Locate the cell with the specified text and output its (x, y) center coordinate. 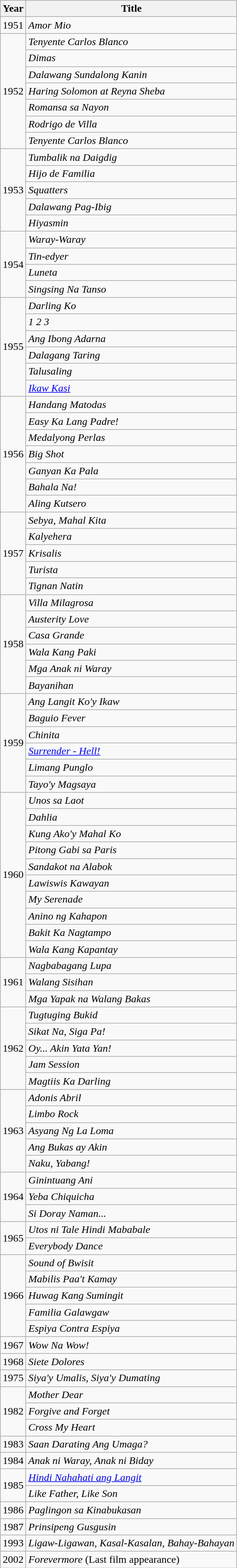
Dahlia (132, 817)
1968 (13, 1362)
Naku, Yabang! (132, 1164)
Sebya, Mahal Kita (132, 520)
Paglingon sa Kinabukasan (132, 1510)
1985 (13, 1485)
Squatters (132, 190)
1960 (13, 875)
Oy... Akin Yata Yan! (132, 1048)
Medalyong Perlas (132, 437)
Tumbalik na Daigdig (132, 157)
Sound of Bwisit (132, 1263)
Title (132, 9)
Ang Langit Ko'y Ikaw (132, 701)
2002 (13, 1560)
Walang Sisihan (132, 982)
Krisalis (132, 553)
Dalawang Sundalong Kanin (132, 75)
Villa Milagrosa (132, 603)
Ginintuang Ani (132, 1180)
1957 (13, 553)
Rodrigo de Villa (132, 124)
Mga Anak ni Waray (132, 668)
Forevermore (Last film appearance) (132, 1560)
Tayo'y Magsaya (132, 784)
Romansa sa Nayon (132, 108)
Nagbabagang Lupa (132, 965)
Tugtuging Bukid (132, 1015)
Asyang Ng La Loma (132, 1131)
Siya'y Umalis, Siya'y Dumating (132, 1378)
Handang Matodas (132, 404)
Easy Ka Lang Padre! (132, 421)
1965 (13, 1238)
1954 (13, 264)
Utos ni Tale Hindi Mababale (132, 1229)
Baguio Fever (132, 718)
Hindi Nahahati ang Langit (132, 1477)
Austerity Love (132, 619)
1975 (13, 1378)
Wala Kang Paki (132, 652)
Yeba Chiquicha (132, 1196)
Singsing Na Tanso (132, 289)
1993 (13, 1543)
Limang Punglo (132, 768)
Unos sa Laot (132, 801)
1984 (13, 1460)
1953 (13, 190)
Lawiswis Kawayan (132, 883)
Ganyan Ka Pala (132, 470)
Ang Bukas ay Akin (132, 1147)
Chinita (132, 735)
Casa Grande (132, 636)
Mother Dear (132, 1395)
1964 (13, 1196)
1951 (13, 25)
Dalagang Taring (132, 355)
Dimas (132, 58)
1 2 3 (132, 322)
Bakit Ka Nagtampo (132, 932)
Saan Darating Ang Umaga? (132, 1444)
My Serenade (132, 900)
1963 (13, 1131)
Like Father, Like Son (132, 1493)
Hijo de Familia (132, 173)
1967 (13, 1345)
Aling Kutsero (132, 504)
Si Doray Naman... (132, 1213)
Haring Solomon at Reyna Sheba (132, 91)
Ang Ibong Adarna (132, 339)
Bahala Na! (132, 487)
1959 (13, 743)
Kalyehera (132, 537)
1966 (13, 1296)
Forgive and Forget (132, 1411)
Adonis Abril (132, 1098)
Bayanihan (132, 685)
Amor Mio (132, 25)
Waray-Waray (132, 240)
Year (13, 9)
Big Shot (132, 454)
Huwag Kang Sumingit (132, 1296)
Hiyasmin (132, 223)
Prinsipeng Gusgusin (132, 1526)
Tignan Natin (132, 586)
1952 (13, 91)
Sikat Na, Siga Pa! (132, 1032)
1962 (13, 1048)
Luneta (132, 273)
1958 (13, 644)
Siete Dolores (132, 1362)
Ikaw Kasi (132, 388)
Anino ng Kahapon (132, 916)
Cross My Heart (132, 1428)
Everybody Dance (132, 1246)
Magtiis Ka Darling (132, 1081)
1987 (13, 1526)
Tin-edyer (132, 256)
Dalawang Pag-Ibig (132, 207)
Limbo Rock (132, 1114)
1956 (13, 454)
Espiya Contra Espiya (132, 1329)
Surrender - Hell! (132, 751)
Sandakot na Alabok (132, 867)
Kung Ako'y Mahal Ko (132, 834)
1986 (13, 1510)
Turista (132, 570)
1983 (13, 1444)
Familia Galawgaw (132, 1312)
1982 (13, 1411)
Jam Session (132, 1065)
Wow Na Wow! (132, 1345)
1961 (13, 982)
Ligaw-Ligawan, Kasal-Kasalan, Bahay-Bahayan (132, 1543)
Wala Kang Kapantay (132, 949)
Mga Yapak na Walang Bakas (132, 998)
Pitong Gabi sa Paris (132, 850)
Darling Ko (132, 306)
1955 (13, 347)
Mabilis Paa't Kamay (132, 1279)
Anak ni Waray, Anak ni Biday (132, 1460)
Talusaling (132, 372)
